Detect which cell encompasses the target text, then output its [X, Y] center coordinate. 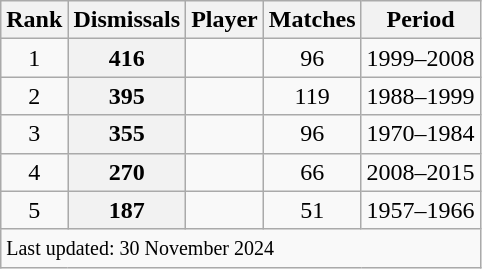
Player [225, 20]
Dismissals [127, 20]
Last updated: 30 November 2024 [240, 248]
355 [127, 134]
66 [312, 172]
187 [127, 210]
Period [420, 20]
4 [34, 172]
1 [34, 58]
Rank [34, 20]
1999–2008 [420, 58]
2008–2015 [420, 172]
1957–1966 [420, 210]
51 [312, 210]
3 [34, 134]
5 [34, 210]
1988–1999 [420, 96]
395 [127, 96]
270 [127, 172]
119 [312, 96]
Matches [312, 20]
2 [34, 96]
1970–1984 [420, 134]
416 [127, 58]
